Provide the [x, y] coordinate of the cell's center where the given text is located.  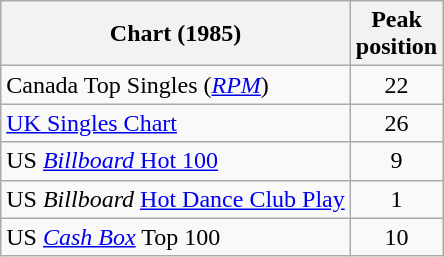
26 [396, 123]
Peakposition [396, 34]
US Cash Box Top 100 [176, 237]
US Billboard Hot 100 [176, 161]
1 [396, 199]
UK Singles Chart [176, 123]
22 [396, 85]
US Billboard Hot Dance Club Play [176, 199]
Canada Top Singles (RPM) [176, 85]
10 [396, 237]
Chart (1985) [176, 34]
9 [396, 161]
